Return the (X, Y) coordinate for the center point of the cell that contains the specified text.  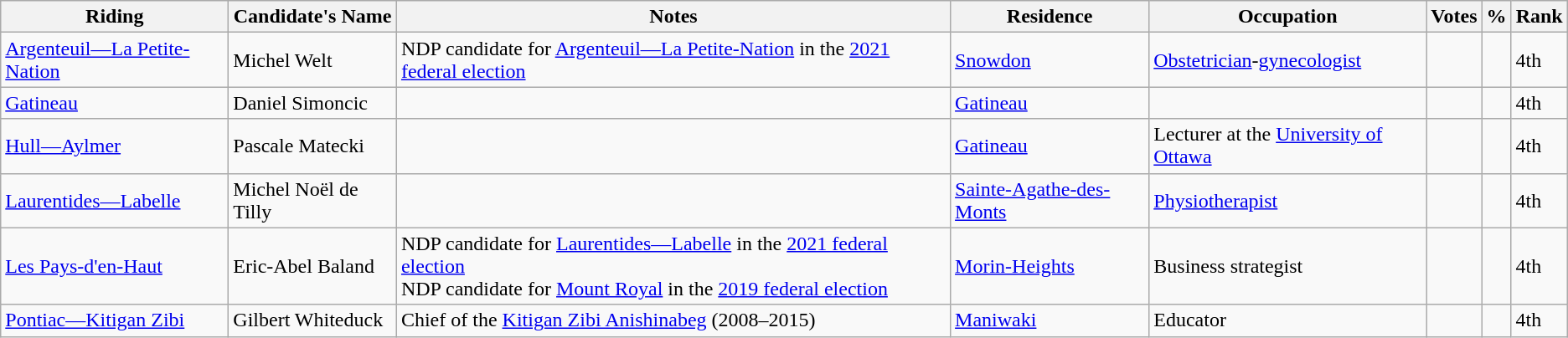
Pascale Matecki (313, 146)
Sainte-Agathe-des-Monts (1050, 201)
Physiotherapist (1288, 201)
Laurentides—Labelle (115, 201)
Residence (1050, 17)
Candidate's Name (313, 17)
Chief of the Kitigan Zibi Anishinabeg (2008–2015) (673, 320)
NDP candidate for Laurentides—Labelle in the 2021 federal election NDP candidate for Mount Royal in the 2019 federal election (673, 266)
Rank (1540, 17)
Votes (1454, 17)
Eric-Abel Baland (313, 266)
Business strategist (1288, 266)
Lecturer at the University of Ottawa (1288, 146)
Daniel Simoncic (313, 103)
Obstetrician-gynecologist (1288, 60)
Morin-Heights (1050, 266)
Notes (673, 17)
Pontiac—Kitigan Zibi (115, 320)
% (1496, 17)
Hull—Aylmer (115, 146)
Occupation (1288, 17)
Educator (1288, 320)
Riding (115, 17)
NDP candidate for Argenteuil—La Petite-Nation in the 2021 federal election (673, 60)
Argenteuil—La Petite-Nation (115, 60)
Maniwaki (1050, 320)
Michel Noël de Tilly (313, 201)
Les Pays-d'en-Haut (115, 266)
Snowdon (1050, 60)
Gilbert Whiteduck (313, 320)
Michel Welt (313, 60)
